Pinpoint the cell where the given text exists, returning its [X, Y] midpoint coordinate. 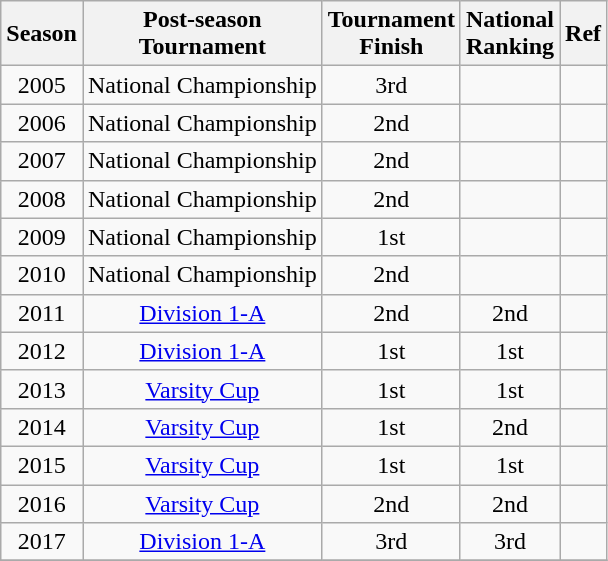
National Ranking [510, 34]
2014 [42, 427]
2005 [42, 85]
2013 [42, 389]
2011 [42, 313]
2015 [42, 465]
2010 [42, 275]
Tournament Finish [391, 34]
2008 [42, 199]
2006 [42, 123]
2007 [42, 161]
Post-season Tournament [202, 34]
2012 [42, 351]
Season [42, 34]
2017 [42, 542]
2009 [42, 237]
2016 [42, 503]
Ref [584, 34]
